Find where the given text appears and provide that cell's center as (x, y) coordinate. 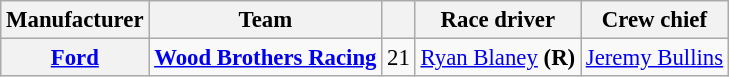
Team (266, 20)
Jeremy Bullins (654, 58)
Manufacturer (75, 20)
Wood Brothers Racing (266, 58)
Ryan Blaney (R) (498, 58)
21 (398, 58)
Crew chief (654, 20)
Ford (75, 58)
Race driver (498, 20)
